Output the [x, y] coordinate of the center of the cell containing the given text.  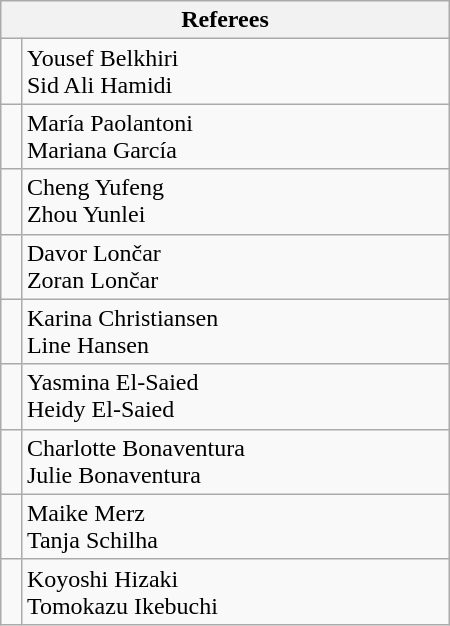
Karina ChristiansenLine Hansen [235, 332]
Yasmina El-SaiedHeidy El-Saied [235, 396]
Maike MerzTanja Schilha [235, 526]
Charlotte BonaventuraJulie Bonaventura [235, 462]
Davor LončarZoran Lončar [235, 266]
Cheng YufengZhou Yunlei [235, 202]
María PaolantoniMariana García [235, 136]
Yousef BelkhiriSid Ali Hamidi [235, 72]
Koyoshi HizakiTomokazu Ikebuchi [235, 592]
Referees [225, 20]
